Return the (x, y) coordinate for the center point of the cell that contains the specified text.  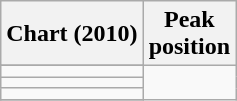
Chart (2010) (72, 34)
Peakposition (189, 34)
